Detect which cell encompasses the target text, then output its (X, Y) center coordinate. 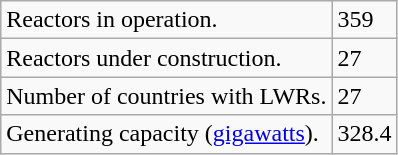
Reactors under construction. (166, 58)
328.4 (364, 134)
359 (364, 20)
Generating capacity (gigawatts). (166, 134)
Number of countries with LWRs. (166, 96)
Reactors in operation. (166, 20)
